Scan for the cell matching the given text and deliver its [x, y] coordinate at center. 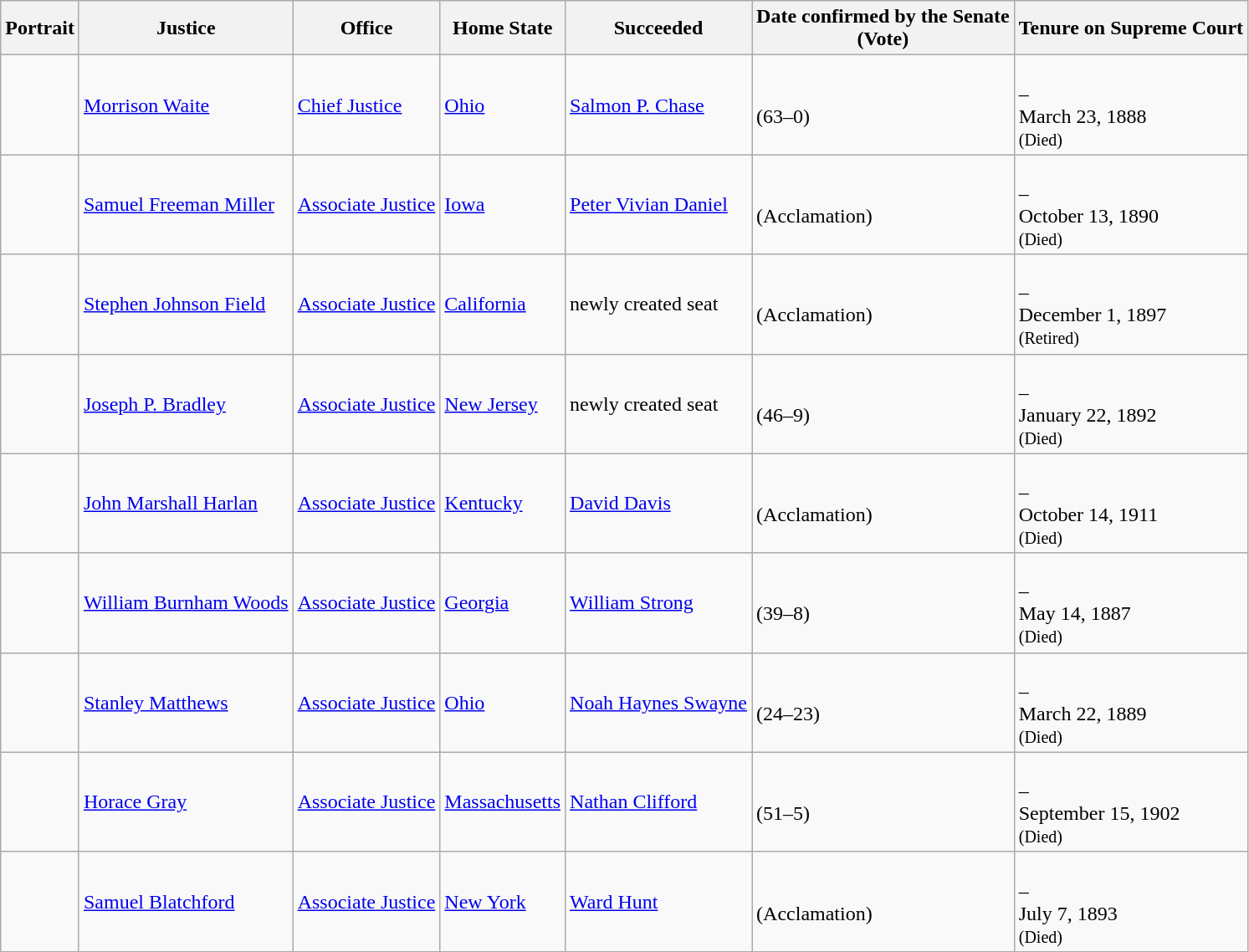
–September 15, 1902(Died) [1131, 801]
–October 14, 1911(Died) [1131, 504]
–December 1, 1897(Retired) [1131, 305]
Salmon P. Chase [659, 105]
Joseph P. Bradley [186, 403]
Massachusetts [503, 801]
Samuel Blatchford [186, 902]
Nathan Clifford [659, 801]
Justice [186, 28]
Stephen Johnson Field [186, 305]
New Jersey [503, 403]
Portrait [40, 28]
Kentucky [503, 504]
Noah Haynes Swayne [659, 703]
Iowa [503, 204]
Peter Vivian Daniel [659, 204]
William Burnham Woods [186, 602]
–July 7, 1893(Died) [1131, 902]
–January 22, 1892(Died) [1131, 403]
–May 14, 1887(Died) [1131, 602]
Samuel Freeman Miller [186, 204]
Date confirmed by the Senate(Vote) [883, 28]
–March 23, 1888(Died) [1131, 105]
Ward Hunt [659, 902]
Tenure on Supreme Court [1131, 28]
(51–5) [883, 801]
New York [503, 902]
Georgia [503, 602]
(63–0) [883, 105]
Horace Gray [186, 801]
John Marshall Harlan [186, 504]
Morrison Waite [186, 105]
California [503, 305]
(24–23) [883, 703]
David Davis [659, 504]
–March 22, 1889(Died) [1131, 703]
William Strong [659, 602]
(46–9) [883, 403]
Home State [503, 28]
Stanley Matthews [186, 703]
(39–8) [883, 602]
–October 13, 1890(Died) [1131, 204]
Chief Justice [366, 105]
Office [366, 28]
Succeeded [659, 28]
